From the cell containing the given text, extract its center point as [X, Y] coordinate. 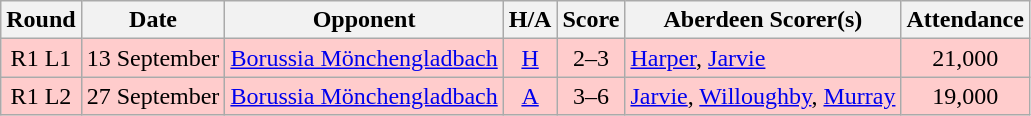
Score [591, 20]
R1 L2 [41, 96]
21,000 [965, 58]
13 September [153, 58]
Jarvie, Willoughby, Murray [763, 96]
R1 L1 [41, 58]
Aberdeen Scorer(s) [763, 20]
Round [41, 20]
Harper, Jarvie [763, 58]
19,000 [965, 96]
27 September [153, 96]
H [530, 58]
A [530, 96]
Date [153, 20]
3–6 [591, 96]
H/A [530, 20]
Attendance [965, 20]
Opponent [364, 20]
2–3 [591, 58]
